Extract the (X, Y) coordinate from the center of the cell holding the provided text.  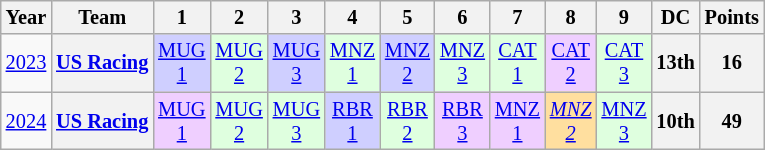
2023 (26, 63)
2024 (26, 121)
CAT1 (518, 63)
2 (238, 17)
DC (675, 17)
RBR1 (352, 121)
6 (462, 17)
49 (732, 121)
3 (296, 17)
4 (352, 17)
Points (732, 17)
10th (675, 121)
9 (624, 17)
5 (408, 17)
7 (518, 17)
CAT2 (571, 63)
8 (571, 17)
16 (732, 63)
CAT3 (624, 63)
Year (26, 17)
13th (675, 63)
RBR3 (462, 121)
Team (102, 17)
RBR2 (408, 121)
1 (182, 17)
